Output the (x, y) coordinate of the center of the cell containing the given text.  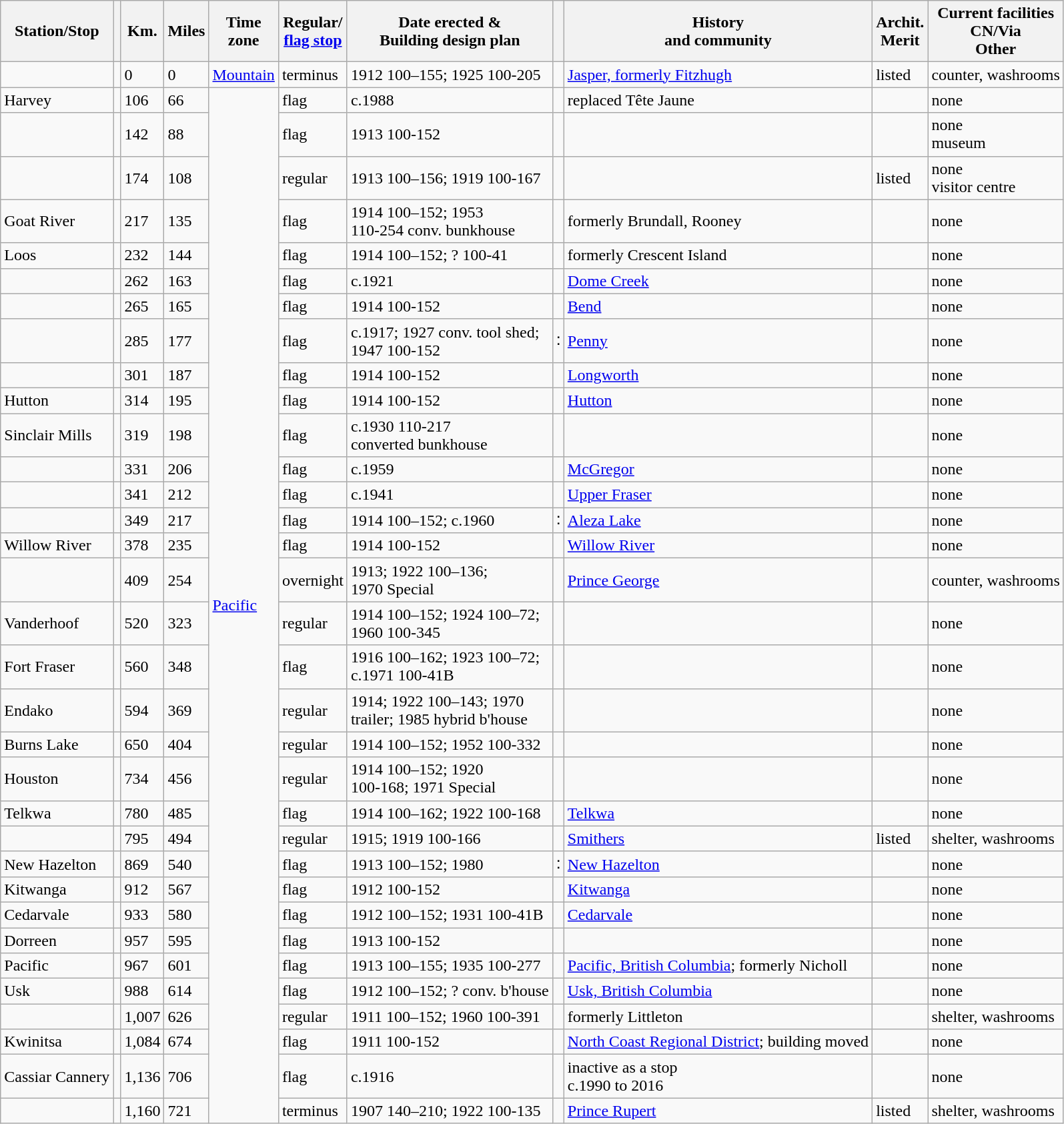
Endako (57, 710)
285 (143, 340)
Goat River (57, 221)
Usk, British Columbia (718, 991)
560 (143, 667)
replaced Tête Jaune (718, 100)
1,084 (143, 1042)
331 (143, 470)
404 (187, 744)
1,160 (143, 1111)
1,007 (143, 1017)
Prince Rupert (718, 1111)
142 (143, 135)
106 (143, 100)
1913 100–152; 1980 (450, 864)
Houston (57, 779)
1914 100–152; 1920 100-168; 1971 Special (450, 779)
Miles (187, 31)
Dorreen (57, 940)
485 (187, 813)
1912 100–152; 1931 100-41B (450, 915)
c.1917; 1927 conv. tool shed; 1947 100-152 (450, 340)
1913 100–156; 1919 100-167 (450, 177)
206 (187, 470)
456 (187, 779)
Jasper, formerly Fitzhugh (718, 75)
594 (143, 710)
c.1930 110-217 converted bunkhouse (450, 435)
c.1921 (450, 281)
135 (187, 221)
957 (143, 940)
Sinclair Mills (57, 435)
McGregor (718, 470)
378 (143, 546)
1,136 (143, 1077)
144 (187, 255)
88 (187, 135)
195 (187, 400)
1914; 1922 100–143; 1970 trailer; 1985 hybrid b'house (450, 710)
341 (143, 495)
c.1941 (450, 495)
Timezone (243, 31)
formerly Brundall, Rooney (718, 221)
650 (143, 744)
235 (187, 546)
163 (187, 281)
Prince George (718, 580)
Bend (718, 306)
1914 100–162; 1922 100-168 (450, 813)
165 (187, 306)
Burns Lake (57, 744)
Date erected & Building design plan (450, 31)
Smithers (718, 838)
1914 100–152; 1952 100-332 (450, 744)
409 (143, 580)
Vanderhoof (57, 623)
1907 140–210; 1922 100-135 (450, 1111)
319 (143, 435)
706 (187, 1077)
674 (187, 1042)
212 (187, 495)
Loos (57, 255)
1915; 1919 100-166 (450, 838)
Usk (57, 991)
none museum (995, 135)
Historyand community (718, 31)
1914 100–152; 1953 110-254 conv. bunkhouse (450, 221)
187 (187, 375)
c.1959 (450, 470)
Penny (718, 340)
Pacific, British Columbia; formerly Nicholl (718, 966)
Cassiar Cannery (57, 1077)
869 (143, 864)
580 (187, 915)
348 (187, 667)
933 (143, 915)
595 (187, 940)
369 (187, 710)
none visitor centre (995, 177)
912 (143, 889)
265 (143, 306)
988 (143, 991)
c.1988 (450, 100)
1914 100–152; ? 100-41 (450, 255)
formerly Littleton (718, 1017)
614 (187, 991)
Dome Creek (718, 281)
1911 100-152 (450, 1042)
66 (187, 100)
174 (143, 177)
North Coast Regional District; building moved (718, 1042)
Harvey (57, 100)
Regular/flag stop (312, 31)
Mountain (243, 75)
262 (143, 281)
Current facilities CN/Via Other (995, 31)
Upper Fraser (718, 495)
1912 100-152 (450, 889)
1913 100–155; 1935 100-277 (450, 966)
c.1916 (450, 1077)
Aleza Lake (718, 520)
Kwinitsa (57, 1042)
626 (187, 1017)
967 (143, 966)
301 (143, 375)
349 (143, 520)
inactive as a stop c.1990 to 2016 (718, 1077)
1912 100–152; ? conv. b'house (450, 991)
108 (187, 177)
1912 100–155; 1925 100-205 (450, 75)
232 (143, 255)
254 (187, 580)
314 (143, 400)
overnight (312, 580)
Archit.Merit (901, 31)
734 (143, 779)
540 (187, 864)
Longworth (718, 375)
Km. (143, 31)
1911 100–152; 1960 100-391 (450, 1017)
Fort Fraser (57, 667)
198 (187, 435)
1916 100–162; 1923 100–72; c.1971 100-41B (450, 667)
177 (187, 340)
721 (187, 1111)
Station/Stop (57, 31)
1914 100–152; c.1960 (450, 520)
323 (187, 623)
601 (187, 966)
567 (187, 889)
1913; 1922 100–136; 1970 Special (450, 580)
795 (143, 838)
520 (143, 623)
494 (187, 838)
780 (143, 813)
formerly Crescent Island (718, 255)
1914 100–152; 1924 100–72; 1960 100-345 (450, 623)
